Capture the cell that displays the provided text and extract its (x, y) central coordinate. 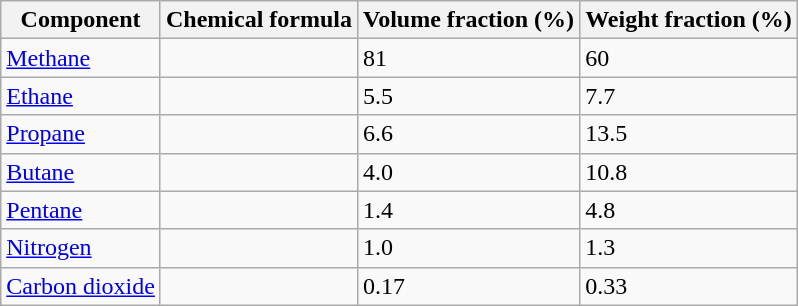
4.8 (689, 210)
10.8 (689, 172)
Ethane (81, 96)
1.4 (468, 210)
13.5 (689, 134)
Butane (81, 172)
Weight fraction (%) (689, 20)
Pentane (81, 210)
Nitrogen (81, 248)
Component (81, 20)
6.6 (468, 134)
5.5 (468, 96)
4.0 (468, 172)
0.17 (468, 286)
81 (468, 58)
1.0 (468, 248)
1.3 (689, 248)
Carbon dioxide (81, 286)
7.7 (689, 96)
0.33 (689, 286)
Chemical formula (258, 20)
Methane (81, 58)
60 (689, 58)
Propane (81, 134)
Volume fraction (%) (468, 20)
